Capture the cell that displays the provided text and extract its (x, y) central coordinate. 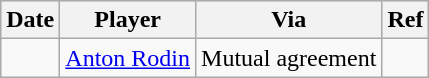
Mutual agreement (289, 58)
Ref (406, 20)
Via (289, 20)
Player (128, 20)
Anton Rodin (128, 58)
Date (30, 20)
